Search for the cell housing the specified text and yield its [X, Y] center coordinate. 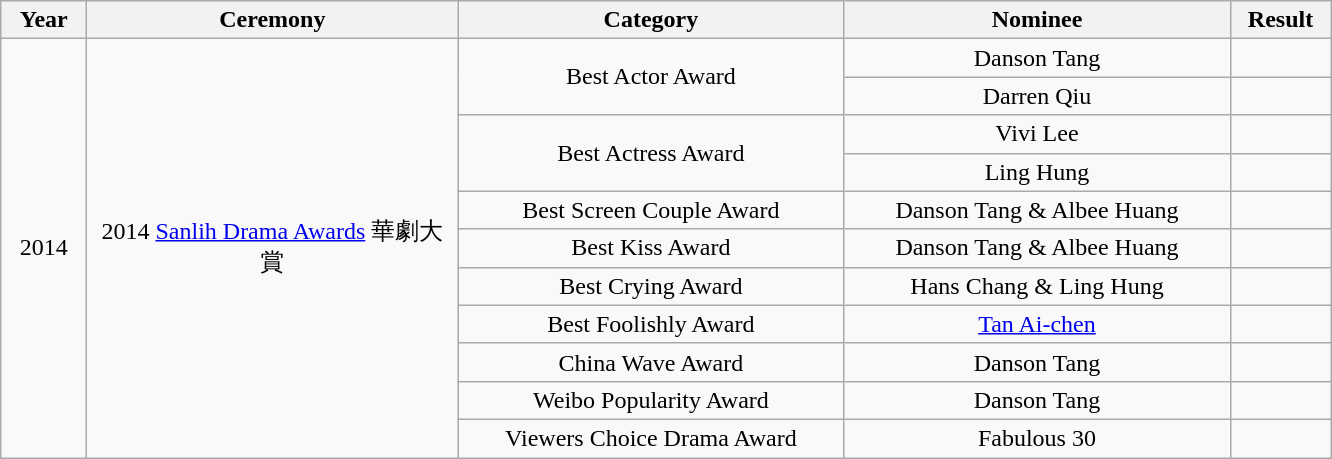
Ceremony [272, 20]
Best Foolishly Award [651, 324]
Year [44, 20]
China Wave Award [651, 362]
Nominee [1037, 20]
2014 [44, 248]
Viewers Choice Drama Award [651, 438]
Fabulous 30 [1037, 438]
Result [1280, 20]
Best Crying Award [651, 286]
Vivi Lee [1037, 134]
2014 Sanlih Drama Awards 華劇大賞 [272, 248]
Weibo Popularity Award [651, 400]
Best Actress Award [651, 153]
Ling Hung [1037, 172]
Darren Qiu [1037, 96]
Best Screen Couple Award [651, 210]
Tan Ai-chen [1037, 324]
Category [651, 20]
Best Actor Award [651, 77]
Best Kiss Award [651, 248]
Hans Chang & Ling Hung [1037, 286]
